Return the [X, Y] coordinate for the center point of the cell that contains the specified text.  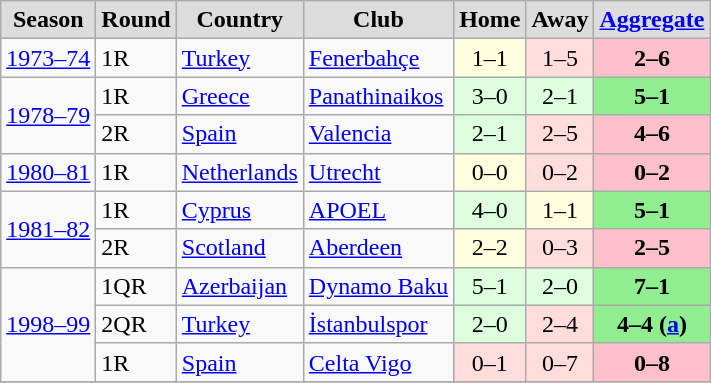
2–4 [560, 324]
1973–74 [48, 58]
0–8 [652, 362]
Netherlands [240, 172]
Aberdeen [378, 248]
1998–99 [48, 324]
1QR [136, 286]
Azerbaijan [240, 286]
7–1 [652, 286]
2–2 [490, 248]
Celta Vigo [378, 362]
1980–81 [48, 172]
Club [378, 20]
3–0 [490, 96]
1–5 [560, 58]
Panathinaikos [378, 96]
Aggregate [652, 20]
Cyprus [240, 210]
Valencia [378, 134]
Utrecht [378, 172]
2QR [136, 324]
Dynamo Baku [378, 286]
Season [48, 20]
1981–82 [48, 229]
Country [240, 20]
4–0 [490, 210]
APOEL [378, 210]
Greece [240, 96]
İstanbulspor [378, 324]
Away [560, 20]
0–3 [560, 248]
4–6 [652, 134]
0–7 [560, 362]
0–1 [490, 362]
Fenerbahçe [378, 58]
4–4 (a) [652, 324]
0–0 [490, 172]
Scotland [240, 248]
Round [136, 20]
1978–79 [48, 115]
Home [490, 20]
2–6 [652, 58]
